Detect which cell encompasses the target text, then output its [X, Y] center coordinate. 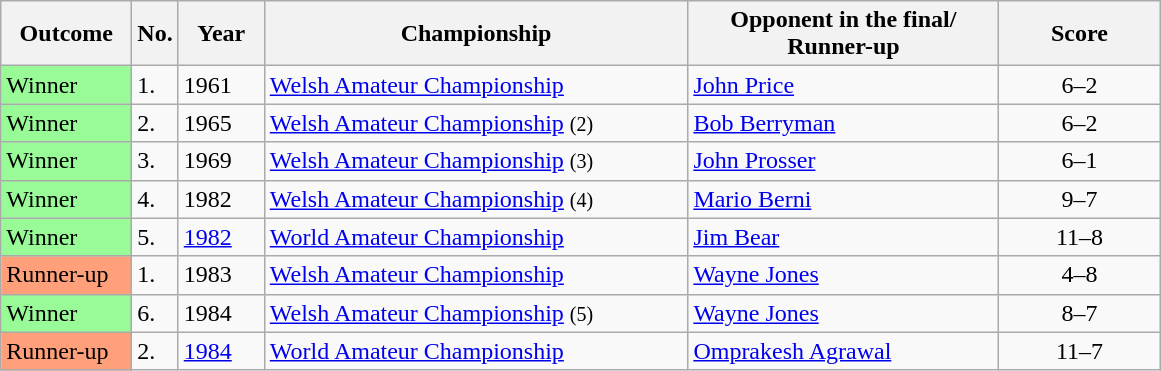
6. [155, 313]
Year [221, 34]
Welsh Amateur Championship (3) [476, 161]
Welsh Amateur Championship (4) [476, 199]
Opponent in the final/Runner-up [844, 34]
9–7 [1080, 199]
Omprakesh Agrawal [844, 351]
Outcome [66, 34]
11–7 [1080, 351]
John Price [844, 85]
Mario Berni [844, 199]
Welsh Amateur Championship (5) [476, 313]
6–1 [1080, 161]
Bob Berryman [844, 123]
1965 [221, 123]
3. [155, 161]
8–7 [1080, 313]
5. [155, 237]
Jim Bear [844, 237]
1983 [221, 275]
Welsh Amateur Championship (2) [476, 123]
4. [155, 199]
John Prosser [844, 161]
11–8 [1080, 237]
No. [155, 34]
1969 [221, 161]
Championship [476, 34]
1961 [221, 85]
4–8 [1080, 275]
Score [1080, 34]
